Output the [X, Y] coordinate of the center of the cell containing the given text.  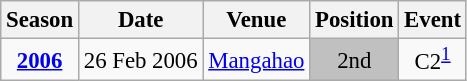
Venue [256, 20]
Date [140, 20]
Mangahao [256, 60]
2006 [40, 60]
C21 [433, 60]
Season [40, 20]
Position [354, 20]
2nd [354, 60]
Event [433, 20]
26 Feb 2006 [140, 60]
